Output the (X, Y) coordinate of the center of the cell containing the given text.  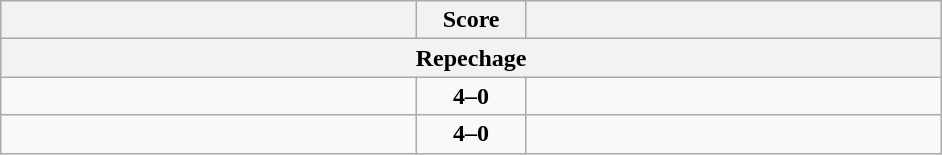
Score (472, 20)
Repechage (472, 58)
